Find where the given text appears and provide that cell's center as [x, y] coordinate. 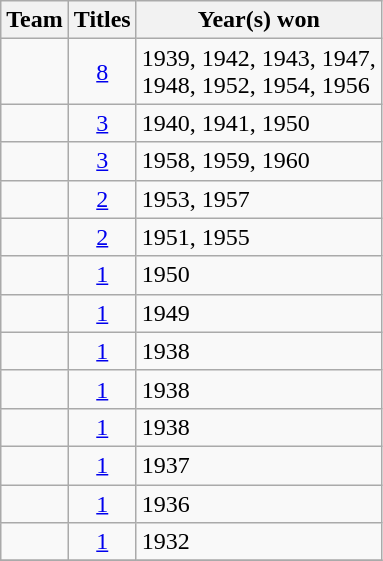
1951, 1955 [258, 237]
1932 [258, 542]
1939, 1942, 1943, 1947,1948, 1952, 1954, 1956 [258, 72]
1958, 1959, 1960 [258, 161]
Team [35, 20]
Year(s) won [258, 20]
1937 [258, 465]
8 [102, 72]
1940, 1941, 1950 [258, 123]
1950 [258, 275]
Titles [102, 20]
1936 [258, 503]
1953, 1957 [258, 199]
1949 [258, 313]
